Extract the (x, y) coordinate from the center of the cell holding the provided text.  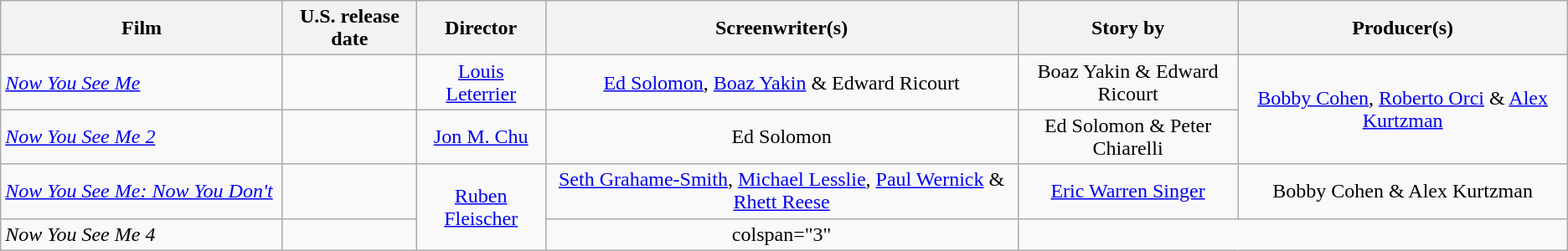
Director (481, 28)
Boaz Yakin & Edward Ricourt (1127, 82)
colspan="3" (781, 234)
Ruben Fleischer (481, 207)
Ed Solomon (781, 137)
Jon M. Chu (481, 137)
Producer(s) (1402, 28)
Now You See Me 2 (142, 137)
Louis Leterrier (481, 82)
Film (142, 28)
Now You See Me: Now You Don't (142, 191)
Story by (1127, 28)
Ed Solomon & Peter Chiarelli (1127, 137)
Now You See Me (142, 82)
Ed Solomon, Boaz Yakin & Edward Ricourt (781, 82)
Seth Grahame-Smith, Michael Lesslie, Paul Wernick & Rhett Reese (781, 191)
U.S. release date (349, 28)
Eric Warren Singer (1127, 191)
Bobby Cohen & Alex Kurtzman (1402, 191)
Screenwriter(s) (781, 28)
Bobby Cohen, Roberto Orci & Alex Kurtzman (1402, 110)
Now You See Me 4 (142, 234)
